Pinpoint the cell where the given text exists, returning its (X, Y) midpoint coordinate. 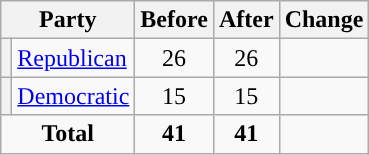
Before (174, 20)
Party (68, 20)
Change (324, 20)
Total (68, 134)
Democratic (74, 96)
Republican (74, 58)
After (246, 20)
